Locate the cell with the specified text and output its (X, Y) center coordinate. 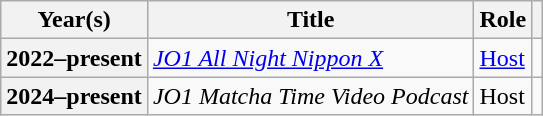
2022–present (74, 58)
Title (310, 20)
JO1 All Night Nippon X (310, 58)
JO1 Matcha Time Video Podcast (310, 96)
2024–present (74, 96)
Year(s) (74, 20)
Role (503, 20)
